From the cell containing the given text, extract its center point as (X, Y) coordinate. 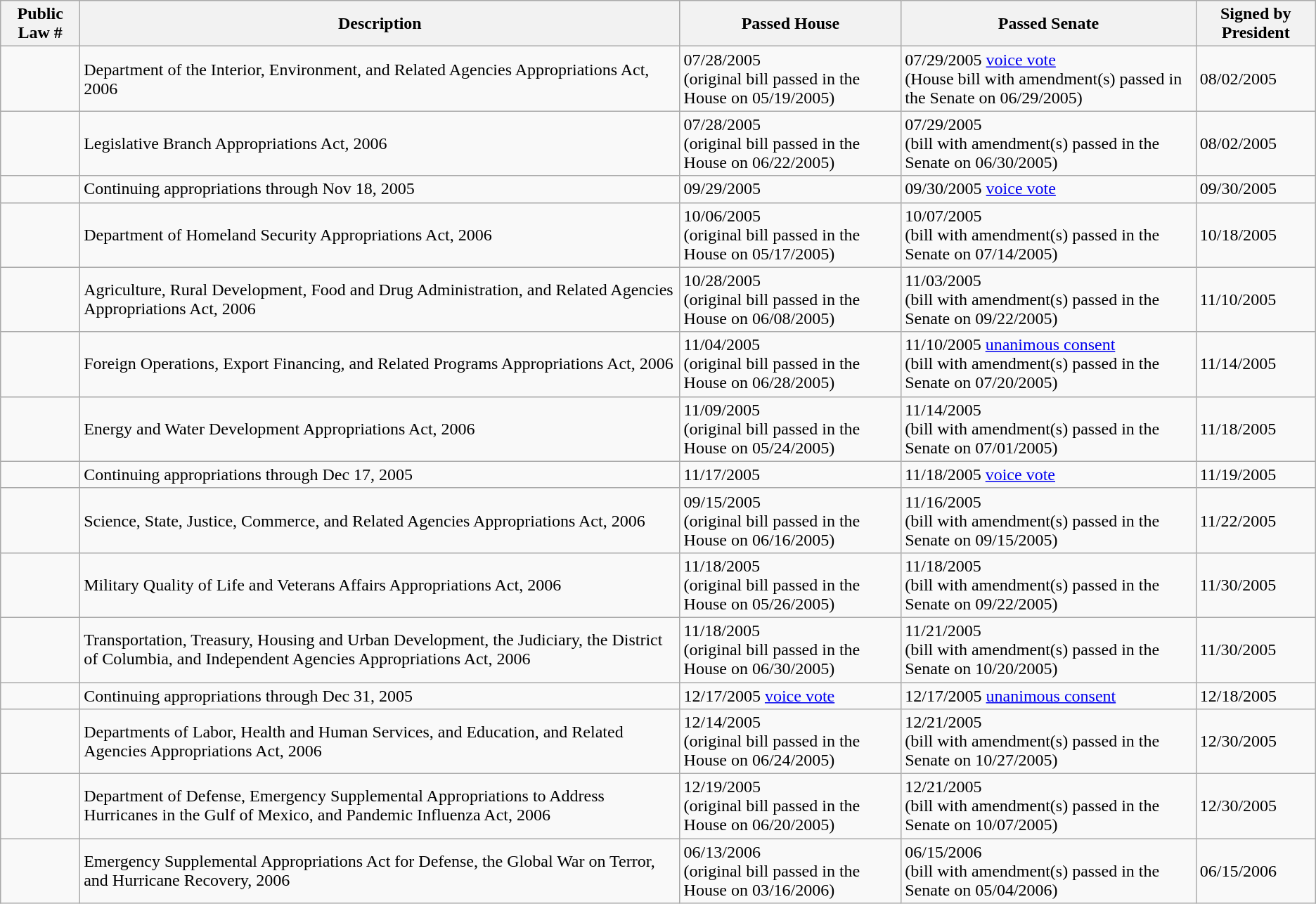
Transportation, Treasury, Housing and Urban Development, the Judiciary, the District of Columbia, and Independent Agencies Appropriations Act, 2006 (380, 650)
Military Quality of Life and Veterans Affairs Appropriations Act, 2006 (380, 585)
Department of Defense, Emergency Supplemental Appropriations to Address Hurricanes in the Gulf of Mexico, and Pandemic Influenza Act, 2006 (380, 806)
Public Law # (41, 24)
11/09/2005 (original bill passed in the House on 05/24/2005) (790, 429)
12/21/2005 (bill with amendment(s) passed in the Senate on 10/07/2005) (1049, 806)
11/16/2005 (bill with amendment(s) passed in the Senate on 09/15/2005) (1049, 520)
Agriculture, Rural Development, Food and Drug Administration, and Related Agencies Appropriations Act, 2006 (380, 299)
07/29/2005 (bill with amendment(s) passed in the Senate on 06/30/2005) (1049, 143)
11/19/2005 (1256, 474)
Department of Homeland Security Appropriations Act, 2006 (380, 235)
07/28/2005 (original bill passed in the House on 05/19/2005) (790, 79)
10/06/2005 (original bill passed in the House on 05/17/2005) (790, 235)
11/18/2005 (bill with amendment(s) passed in the Senate on 09/22/2005) (1049, 585)
12/18/2005 (1256, 695)
07/28/2005 (original bill passed in the House on 06/22/2005) (790, 143)
07/29/2005 voice vote(House bill with amendment(s) passed in the Senate on 06/29/2005) (1049, 79)
10/18/2005 (1256, 235)
Department of the Interior, Environment, and Related Agencies Appropriations Act, 2006 (380, 79)
06/15/2006 (1256, 871)
12/21/2005 (bill with amendment(s) passed in the Senate on 10/27/2005) (1049, 742)
10/07/2005 (bill with amendment(s) passed in the Senate on 07/14/2005) (1049, 235)
Energy and Water Development Appropriations Act, 2006 (380, 429)
Continuing appropriations through Dec 31, 2005 (380, 695)
11/14/2005 (bill with amendment(s) passed in the Senate on 07/01/2005) (1049, 429)
Science, State, Justice, Commerce, and Related Agencies Appropriations Act, 2006 (380, 520)
09/30/2005 voice vote (1049, 189)
11/22/2005 (1256, 520)
11/17/2005 (790, 474)
09/30/2005 (1256, 189)
Emergency Supplemental Appropriations Act for Defense, the Global War on Terror, and Hurricane Recovery, 2006 (380, 871)
11/18/2005 (1256, 429)
Legislative Branch Appropriations Act, 2006 (380, 143)
Description (380, 24)
12/17/2005 unanimous consent (1049, 695)
12/19/2005 (original bill passed in the House on 06/20/2005) (790, 806)
06/13/2006 (original bill passed in the House on 03/16/2006) (790, 871)
Departments of Labor, Health and Human Services, and Education, and Related Agencies Appropriations Act, 2006 (380, 742)
11/10/2005 (1256, 299)
11/10/2005 unanimous consent(bill with amendment(s) passed in the Senate on 07/20/2005) (1049, 364)
11/03/2005 (bill with amendment(s) passed in the Senate on 09/22/2005) (1049, 299)
Signed by President (1256, 24)
11/18/2005 voice vote (1049, 474)
Passed House (790, 24)
Continuing appropriations through Nov 18, 2005 (380, 189)
09/29/2005 (790, 189)
06/15/2006 (bill with amendment(s) passed in the Senate on 05/04/2006) (1049, 871)
10/28/2005 (original bill passed in the House on 06/08/2005) (790, 299)
09/15/2005 (original bill passed in the House on 06/16/2005) (790, 520)
11/18/2005 (original bill passed in the House on 05/26/2005) (790, 585)
11/21/2005 (bill with amendment(s) passed in the Senate on 10/20/2005) (1049, 650)
12/14/2005 (original bill passed in the House on 06/24/2005) (790, 742)
Continuing appropriations through Dec 17, 2005 (380, 474)
11/04/2005 (original bill passed in the House on 06/28/2005) (790, 364)
11/14/2005 (1256, 364)
12/17/2005 voice vote (790, 695)
11/18/2005 (original bill passed in the House on 06/30/2005) (790, 650)
Passed Senate (1049, 24)
Foreign Operations, Export Financing, and Related Programs Appropriations Act, 2006 (380, 364)
